Pinpoint the cell where the given text exists, returning its (X, Y) midpoint coordinate. 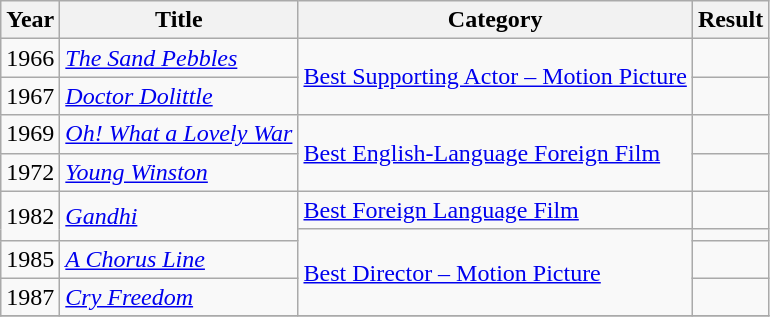
A Chorus Line (179, 259)
Year (30, 20)
Doctor Dolittle (179, 96)
Cry Freedom (179, 297)
Oh! What a Lovely War (179, 134)
Young Winston (179, 172)
Best English-Language Foreign Film (495, 153)
1967 (30, 96)
Title (179, 20)
1987 (30, 297)
Gandhi (179, 216)
1985 (30, 259)
Best Foreign Language Film (495, 210)
1982 (30, 216)
1972 (30, 172)
1969 (30, 134)
Category (495, 20)
Best Director – Motion Picture (495, 272)
Result (730, 20)
Best Supporting Actor – Motion Picture (495, 77)
1966 (30, 58)
The Sand Pebbles (179, 58)
